For the text-containing cell, return its midpoint in (X, Y) coordinate format. 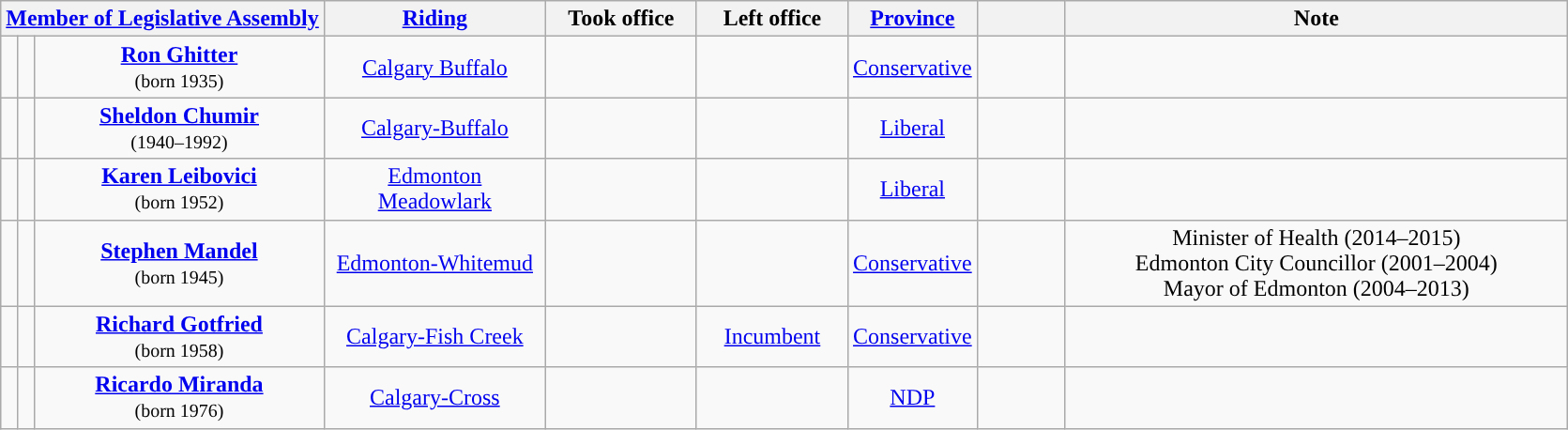
Stephen Mandel(born 1945) (180, 263)
Riding (434, 19)
NDP (913, 398)
Sheldon Chumir(1940–1992) (180, 128)
Ron Ghitter(born 1935) (180, 68)
Note (1317, 19)
Took office (621, 19)
Karen Leibovici(born 1952) (180, 190)
Richard Gotfried(born 1958) (180, 336)
Edmonton-Whitemud (434, 263)
Left office (771, 19)
Province (913, 19)
Minister of Health (2014–2015)Edmonton City Councillor (2001–2004)Mayor of Edmonton (2004–2013) (1317, 263)
Incumbent (771, 336)
Calgary-Cross (434, 398)
Ricardo Miranda(born 1976) (180, 398)
Calgary-Fish Creek (434, 336)
Calgary-Buffalo (434, 128)
Edmonton Meadowlark (434, 190)
Member of Legislative Assembly (163, 19)
Calgary Buffalo (434, 68)
